Search for the cell housing the specified text and yield its [x, y] center coordinate. 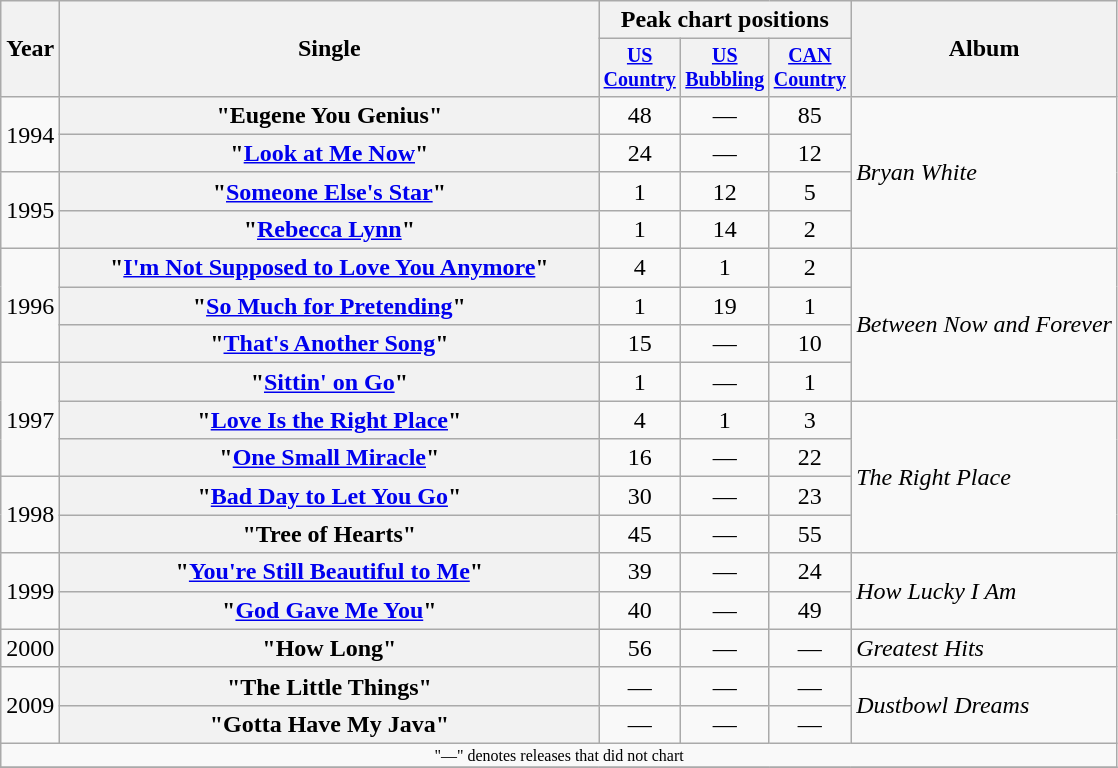
"That's Another Song" [330, 344]
Greatest Hits [984, 648]
Album [984, 49]
1996 [30, 306]
40 [640, 610]
"Rebecca Lynn" [330, 229]
30 [640, 496]
"Tree of Hearts" [330, 534]
"Someone Else's Star" [330, 191]
"How Long" [330, 648]
Bryan White [984, 172]
1998 [30, 515]
CAN Country [810, 68]
"Sittin' on Go" [330, 382]
"God Gave Me You" [330, 610]
The Right Place [984, 477]
39 [640, 572]
1994 [30, 134]
16 [640, 458]
15 [640, 344]
45 [640, 534]
Year [30, 49]
US Country [640, 68]
Between Now and Forever [984, 325]
10 [810, 344]
"Eugene You Genius" [330, 115]
"Look at Me Now" [330, 153]
US Bubbling [725, 68]
"The Little Things" [330, 686]
49 [810, 610]
2009 [30, 705]
"So Much for Pretending" [330, 306]
Single [330, 49]
"You're Still Beautiful to Me" [330, 572]
Dustbowl Dreams [984, 705]
48 [640, 115]
14 [725, 229]
3 [810, 420]
1997 [30, 420]
2000 [30, 648]
1995 [30, 210]
"I'm Not Supposed to Love You Anymore" [330, 268]
Peak chart positions [725, 20]
How Lucky I Am [984, 591]
55 [810, 534]
"Bad Day to Let You Go" [330, 496]
"—" denotes releases that did not chart [560, 755]
56 [640, 648]
1999 [30, 591]
"Gotta Have My Java" [330, 724]
85 [810, 115]
22 [810, 458]
"One Small Miracle" [330, 458]
23 [810, 496]
"Love Is the Right Place" [330, 420]
19 [725, 306]
5 [810, 191]
